Capture the cell that displays the provided text and extract its (x, y) central coordinate. 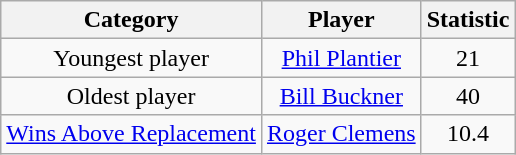
Bill Buckner (341, 96)
Statistic (468, 20)
40 (468, 96)
10.4 (468, 134)
21 (468, 58)
Youngest player (132, 58)
Roger Clemens (341, 134)
Player (341, 20)
Oldest player (132, 96)
Category (132, 20)
Wins Above Replacement (132, 134)
Phil Plantier (341, 58)
